Find where the given text appears and provide that cell's center as (x, y) coordinate. 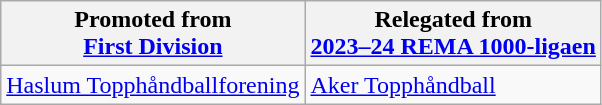
Aker Topphåndball (453, 85)
Relegated from2023–24 REMA 1000-ligaen (453, 34)
Promoted fromFirst Division (153, 34)
Haslum Topphåndballforening (153, 85)
